Return the (x, y) coordinate for the center point of the cell that contains the specified text.  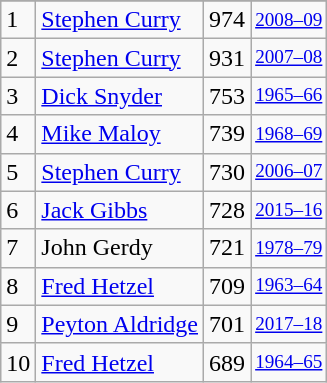
9 (18, 324)
Mike Maloy (120, 134)
10 (18, 362)
2017–18 (289, 324)
974 (228, 20)
2006–07 (289, 172)
6 (18, 210)
2 (18, 58)
721 (228, 248)
Jack Gibbs (120, 210)
5 (18, 172)
1968–69 (289, 134)
8 (18, 286)
728 (228, 210)
730 (228, 172)
7 (18, 248)
2015–16 (289, 210)
4 (18, 134)
3 (18, 96)
2007–08 (289, 58)
701 (228, 324)
1 (18, 20)
739 (228, 134)
2008–09 (289, 20)
Dick Snyder (120, 96)
1963–64 (289, 286)
1964–65 (289, 362)
709 (228, 286)
689 (228, 362)
931 (228, 58)
753 (228, 96)
1978–79 (289, 248)
Peyton Aldridge (120, 324)
1965–66 (289, 96)
John Gerdy (120, 248)
